For the text-containing cell, return its midpoint in (x, y) coordinate format. 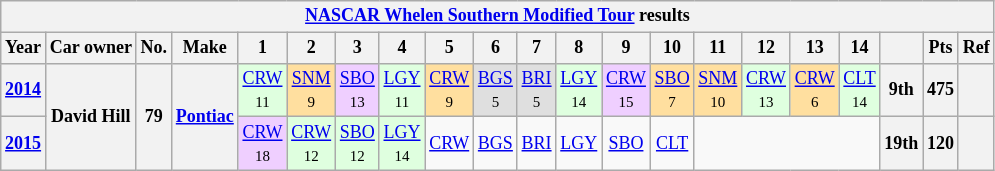
CRW18 (262, 144)
19th (902, 144)
LGY11 (402, 90)
120 (941, 144)
BRI5 (536, 90)
CRW15 (626, 90)
Ref (976, 48)
1 (262, 48)
SNM10 (718, 90)
79 (154, 116)
SBO12 (357, 144)
BGS (496, 144)
CRW6 (814, 90)
9 (626, 48)
SBO (626, 144)
3 (357, 48)
Year (24, 48)
2014 (24, 90)
BRI (536, 144)
CRW (450, 144)
10 (672, 48)
Make (204, 48)
2 (312, 48)
BGS5 (496, 90)
NASCAR Whelen Southern Modified Tour results (498, 16)
4 (402, 48)
CRW9 (450, 90)
13 (814, 48)
9th (902, 90)
5 (450, 48)
CRW12 (312, 144)
11 (718, 48)
475 (941, 90)
David Hill (90, 116)
SBO13 (357, 90)
Car owner (90, 48)
Pontiac (204, 116)
SNM9 (312, 90)
LGY (579, 144)
14 (860, 48)
12 (766, 48)
SBO7 (672, 90)
8 (579, 48)
CRW13 (766, 90)
CLT14 (860, 90)
2015 (24, 144)
No. (154, 48)
7 (536, 48)
Pts (941, 48)
6 (496, 48)
CRW11 (262, 90)
CLT (672, 144)
